Extract the [x, y] coordinate from the center of the cell holding the provided text.  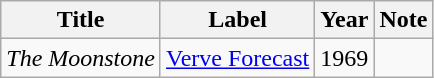
The Moonstone [81, 58]
Note [404, 20]
1969 [344, 58]
Year [344, 20]
Verve Forecast [237, 58]
Label [237, 20]
Title [81, 20]
